Provide the [x, y] coordinate of the cell's center where the given text is located.  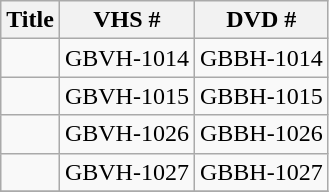
GBVH-1014 [126, 58]
Title [30, 20]
GBVH-1015 [126, 96]
GBVH-1026 [126, 134]
GBBH-1015 [261, 96]
VHS # [126, 20]
GBBH-1026 [261, 134]
GBVH-1027 [126, 172]
DVD # [261, 20]
GBBH-1027 [261, 172]
GBBH-1014 [261, 58]
